Pinpoint the cell where the given text exists, returning its (x, y) midpoint coordinate. 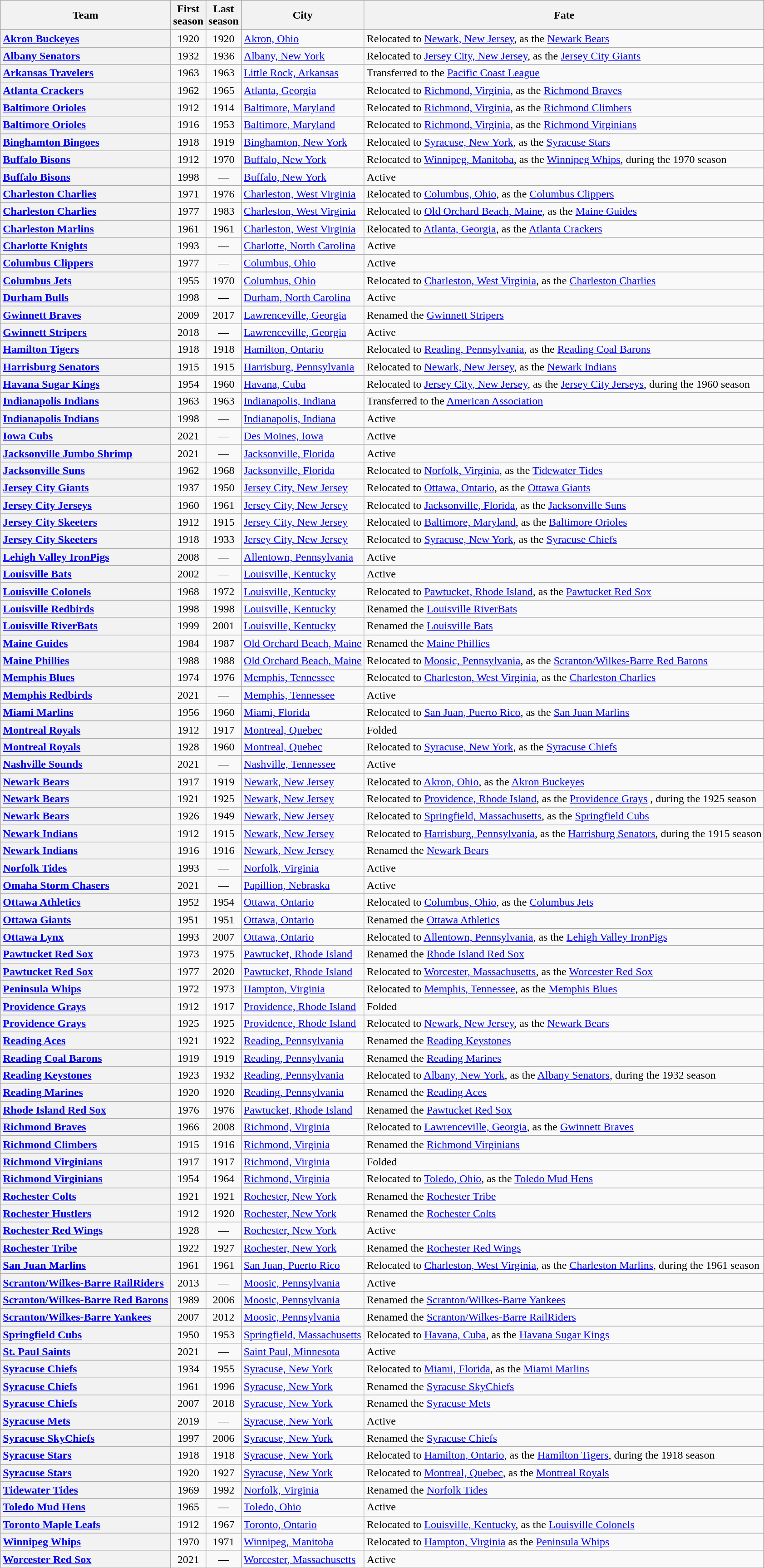
1966 (188, 1127)
Renamed the Ottawa Athletics (564, 920)
1987 (224, 643)
Renamed the Reading Keystones (564, 1040)
Charlotte, North Carolina (302, 246)
Toledo, Ohio (302, 1507)
Tidewater Tides (85, 1490)
Akron Buckeyes (85, 39)
2020 (224, 971)
Relocated to Toledo, Ohio, as the Toledo Mud Hens (564, 1179)
Gwinnett Braves (85, 315)
Relocated to Columbus, Ohio, as the Columbus Jets (564, 902)
Relocated to Albany, New York, as the Albany Senators, during the 1932 season (564, 1075)
Akron, Ohio (302, 39)
1992 (224, 1490)
Transferred to the Pacific Coast League (564, 73)
Team (85, 15)
Relocated to Ottawa, Ontario, as the Ottawa Giants (564, 488)
St. Paul Saints (85, 1352)
1937 (188, 488)
Memphis Blues (85, 678)
1997 (188, 1438)
Ottawa Lynx (85, 937)
Havana, Cuba (302, 384)
Richmond Braves (85, 1127)
Little Rock, Arkansas (302, 73)
Des Moines, Iowa (302, 436)
Relocated to Norfolk, Virginia, as the Tidewater Tides (564, 470)
1964 (224, 1179)
Iowa Cubs (85, 436)
Renamed the Louisville Bats (564, 626)
2002 (188, 574)
1967 (224, 1524)
2001 (224, 626)
Relocated to Richmond, Virginia, as the Richmond Braves (564, 90)
Columbus Jets (85, 281)
Relocated to Allentown, Pennsylvania, as the Lehigh Valley IronPigs (564, 937)
Springfield Cubs (85, 1334)
Relocated to Hamilton, Ontario, as the Hamilton Tigers, during the 1918 season (564, 1455)
Hamilton, Ontario (302, 350)
2019 (188, 1421)
1933 (224, 540)
Renamed the Rochester Tribe (564, 1196)
Renamed the Scranton/Wilkes-Barre RailRiders (564, 1317)
1996 (224, 1386)
Rochester Red Wings (85, 1231)
Renamed the Richmond Virginians (564, 1144)
Papillion, Nebraska (302, 885)
Jersey City Giants (85, 488)
1936 (224, 56)
Toronto, Ontario (302, 1524)
Winnipeg Whips (85, 1542)
1956 (188, 712)
Renamed the Scranton/Wilkes-Barre Yankees (564, 1300)
Relocated to Worcester, Massachusetts, as the Worcester Red Sox (564, 971)
Relocated to Jersey City, New Jersey, as the Jersey City Giants (564, 56)
Louisville Colonels (85, 592)
Renamed the Reading Marines (564, 1058)
1952 (188, 902)
Louisville Redbirds (85, 609)
Miami Marlins (85, 712)
Relocated to Reading, Pennsylvania, as the Reading Coal Barons (564, 350)
Havana Sugar Kings (85, 384)
Worcester Red Sox (85, 1559)
Renamed the Maine Phillies (564, 643)
Albany Senators (85, 56)
Harrisburg, Pennsylvania (302, 367)
Arkansas Travelers (85, 73)
Durham, North Carolina (302, 298)
Transferred to the American Association (564, 401)
Rochester Tribe (85, 1248)
San Juan, Puerto Rico (302, 1265)
1949 (224, 816)
Relocated to Syracuse, New York, as the Syracuse Stars (564, 142)
Relocated to Memphis, Tennessee, as the Memphis Blues (564, 989)
Binghamton Bingoes (85, 142)
Maine Phillies (85, 661)
1974 (188, 678)
Hamilton Tigers (85, 350)
Toronto Maple Leafs (85, 1524)
Renamed the Gwinnett Stripers (564, 315)
Saint Paul, Minnesota (302, 1352)
1923 (188, 1075)
Relocated to Lawrenceville, Georgia, as the Gwinnett Braves (564, 1127)
Lastseason (224, 15)
Binghamton, New York (302, 142)
Renamed the Rhode Island Red Sox (564, 954)
Scranton/Wilkes-Barre Red Barons (85, 1300)
1975 (224, 954)
Renamed the Louisville RiverBats (564, 609)
Relocated to Jacksonville, Florida, as the Jacksonville Suns (564, 505)
Relocated to Harrisburg, Pennsylvania, as the Harrisburg Senators, during the 1915 season (564, 833)
Relocated to Providence, Rhode Island, as the Providence Grays , during the 1925 season (564, 799)
Scranton/Wilkes-Barre Yankees (85, 1317)
Hampton, Virginia (302, 989)
Relocated to Akron, Ohio, as the Akron Buckeyes (564, 781)
2009 (188, 315)
Atlanta, Georgia (302, 90)
Relocated to Louisville, Kentucky, as the Louisville Colonels (564, 1524)
Relocated to Charleston, West Virginia, as the Charleston Marlins, during the 1961 season (564, 1265)
Toledo Mud Hens (85, 1507)
Richmond Climbers (85, 1144)
1926 (188, 816)
Atlanta Crackers (85, 90)
Relocated to Miami, Florida, as the Miami Marlins (564, 1369)
Relocated to Richmond, Virginia, as the Richmond Virginians (564, 125)
Lehigh Valley IronPigs (85, 557)
Syracuse Mets (85, 1421)
Relocated to Montreal, Quebec, as the Montreal Royals (564, 1473)
Norfolk Tides (85, 868)
Winnipeg, Manitoba (302, 1542)
Firstseason (188, 15)
Relocated to Columbus, Ohio, as the Columbus Clippers (564, 194)
Charleston Marlins (85, 228)
Renamed the Pawtucket Red Sox (564, 1110)
Relocated to Jersey City, New Jersey, as the Jersey City Jerseys, during the 1960 season (564, 384)
Durham Bulls (85, 298)
Jacksonville Suns (85, 470)
Relocated to Atlanta, Georgia, as the Atlanta Crackers (564, 228)
Relocated to San Juan, Puerto Rico, as the San Juan Marlins (564, 712)
Peninsula Whips (85, 989)
Fate (564, 15)
1969 (188, 1490)
Reading Aces (85, 1040)
Syracuse SkyChiefs (85, 1438)
Relocated to Springfield, Massachusetts, as the Springfield Cubs (564, 816)
2012 (224, 1317)
Harrisburg Senators (85, 367)
Reading Marines (85, 1093)
2017 (224, 315)
1983 (224, 211)
Nashville, Tennessee (302, 764)
Miami, Florida (302, 712)
Allentown, Pennsylvania (302, 557)
City (302, 15)
Rochester Colts (85, 1196)
Relocated to Winnipeg, Manitoba, as the Winnipeg Whips, during the 1970 season (564, 159)
Albany, New York (302, 56)
1934 (188, 1369)
Memphis Redbirds (85, 695)
Relocated to Moosic, Pennsylvania, as the Scranton/Wilkes-Barre Red Barons (564, 661)
Columbus Clippers (85, 263)
Jacksonville Jumbo Shrimp (85, 453)
Renamed the Syracuse Chiefs (564, 1438)
Renamed the Syracuse SkyChiefs (564, 1386)
Louisville Bats (85, 574)
Reading Keystones (85, 1075)
Renamed the Norfolk Tides (564, 1490)
Relocated to Newark, New Jersey, as the Newark Indians (564, 367)
Relocated to Pawtucket, Rhode Island, as the Pawtucket Red Sox (564, 592)
1914 (224, 108)
Maine Guides (85, 643)
1989 (188, 1300)
Ottawa Athletics (85, 902)
Rhode Island Red Sox (85, 1110)
Ottawa Giants (85, 920)
1984 (188, 643)
Worcester, Massachusetts (302, 1559)
Louisville RiverBats (85, 626)
Rochester Hustlers (85, 1213)
Omaha Storm Chasers (85, 885)
Renamed the Rochester Red Wings (564, 1248)
Relocated to Old Orchard Beach, Maine, as the Maine Guides (564, 211)
Relocated to Hampton, Virginia as the Peninsula Whips (564, 1542)
Charlotte Knights (85, 246)
Springfield, Massachusetts (302, 1334)
Gwinnett Stripers (85, 332)
San Juan Marlins (85, 1265)
1999 (188, 626)
Relocated to Richmond, Virginia, as the Richmond Climbers (564, 108)
Relocated to Baltimore, Maryland, as the Baltimore Orioles (564, 523)
Jersey City Jerseys (85, 505)
Renamed the Rochester Colts (564, 1213)
Renamed the Newark Bears (564, 851)
2013 (188, 1282)
Renamed the Reading Aces (564, 1093)
Renamed the Syracuse Mets (564, 1404)
Relocated to Havana, Cuba, as the Havana Sugar Kings (564, 1334)
Nashville Sounds (85, 764)
Reading Coal Barons (85, 1058)
Scranton/Wilkes-Barre RailRiders (85, 1282)
